Locate the cell with the specified text and output its [x, y] center coordinate. 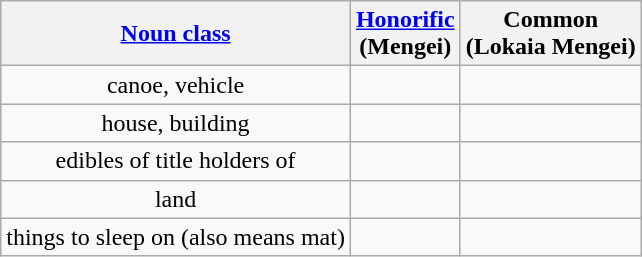
Noun class [176, 34]
edibles of title holders of [176, 161]
things to sleep on (also means mat) [176, 237]
land [176, 199]
Honorific(Mengei) [405, 34]
Common(Lokaia Mengei) [550, 34]
canoe, vehicle [176, 85]
house, building [176, 123]
